From the cell containing the given text, extract its center point as (X, Y) coordinate. 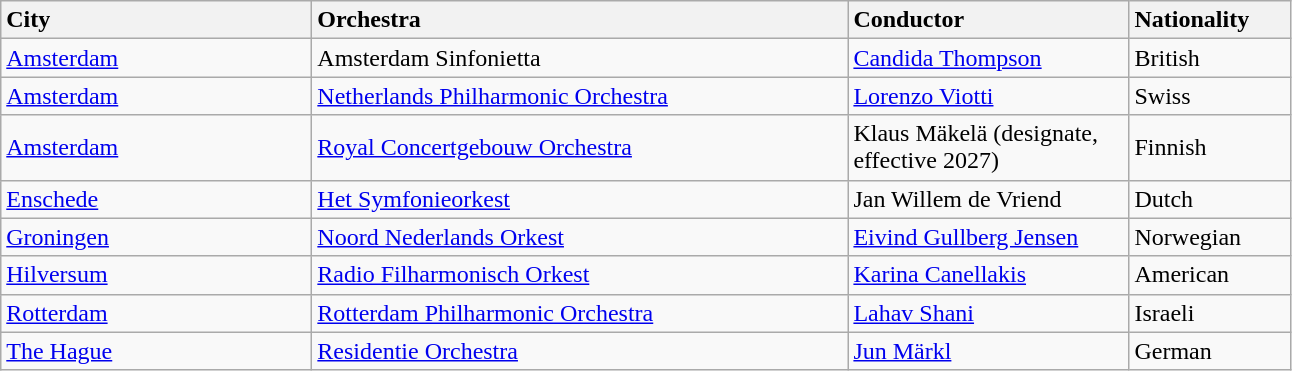
Jun Märkl (988, 351)
Finnish (1210, 148)
American (1210, 275)
Rotterdam Philharmonic Orchestra (580, 313)
Enschede (156, 199)
Norwegian (1210, 237)
Karina Canellakis (988, 275)
German (1210, 351)
Nationality (1210, 20)
Conductor (988, 20)
Jan Willem de Vriend (988, 199)
City (156, 20)
Royal Concertgebouw Orchestra (580, 148)
Lorenzo Viotti (988, 96)
Radio Filharmonisch Orkest (580, 275)
Eivind Gullberg Jensen (988, 237)
Amsterdam Sinfonietta (580, 58)
Lahav Shani (988, 313)
Orchestra (580, 20)
Dutch (1210, 199)
The Hague (156, 351)
British (1210, 58)
Netherlands Philharmonic Orchestra (580, 96)
Candida Thompson (988, 58)
Residentie Orchestra (580, 351)
Groningen (156, 237)
Noord Nederlands Orkest (580, 237)
Hilversum (156, 275)
Rotterdam (156, 313)
Klaus Mäkelä (designate, effective 2027) (988, 148)
Israeli (1210, 313)
Swiss (1210, 96)
Het Symfonieorkest (580, 199)
